Capture the cell that displays the provided text and extract its (x, y) central coordinate. 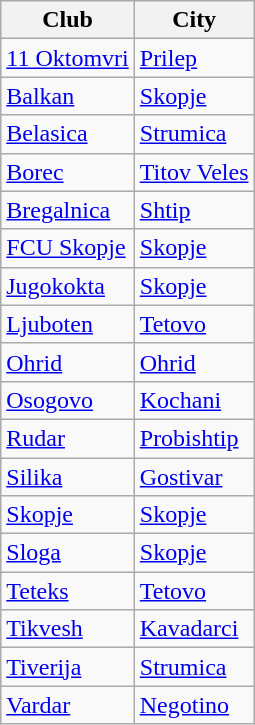
Osogovo (68, 400)
Vardar (68, 705)
Kavadarci (194, 629)
Kochani (194, 400)
Prilep (194, 58)
Shtip (194, 210)
Rudar (68, 438)
Belasica (68, 134)
Gostivar (194, 477)
Negotino (194, 705)
Probishtip (194, 438)
Silika (68, 477)
Bregalnica (68, 210)
Titov Veles (194, 172)
11 Oktomvri (68, 58)
FCU Skopje (68, 248)
City (194, 20)
Ljuboten (68, 324)
Club (68, 20)
Tiverija (68, 667)
Teteks (68, 591)
Borec (68, 172)
Jugokokta (68, 286)
Balkan (68, 96)
Sloga (68, 553)
Tikvesh (68, 629)
